Scan for the cell matching the given text and deliver its (x, y) coordinate at center. 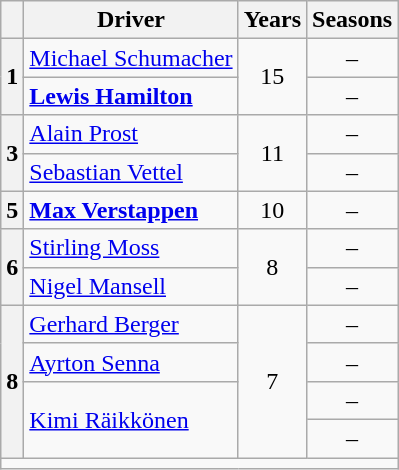
5 (12, 210)
3 (12, 153)
1 (12, 77)
15 (272, 77)
Seasons (352, 20)
Alain Prost (131, 134)
10 (272, 210)
11 (272, 153)
Max Verstappen (131, 210)
Gerhard Berger (131, 324)
Years (272, 20)
Lewis Hamilton (131, 96)
7 (272, 381)
Kimi Räikkönen (131, 419)
6 (12, 267)
Stirling Moss (131, 248)
Ayrton Senna (131, 362)
Nigel Mansell (131, 286)
Sebastian Vettel (131, 172)
Driver (131, 20)
Michael Schumacher (131, 58)
